Search for the cell housing the specified text and yield its [x, y] center coordinate. 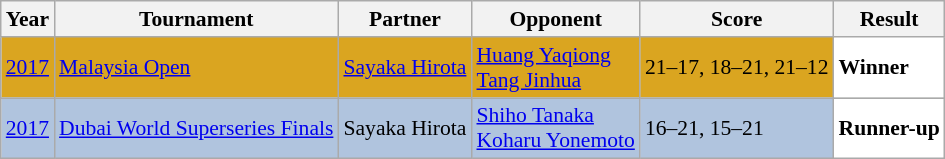
Malaysia Open [196, 68]
Runner-up [890, 128]
Huang Yaqiong Tang Jinhua [555, 68]
Partner [404, 19]
16–21, 15–21 [737, 128]
Shiho Tanaka Koharu Yonemoto [555, 128]
Year [28, 19]
Winner [890, 68]
Opponent [555, 19]
21–17, 18–21, 21–12 [737, 68]
Tournament [196, 19]
Result [890, 19]
Dubai World Superseries Finals [196, 128]
Score [737, 19]
